Detect which cell encompasses the target text, then output its [X, Y] center coordinate. 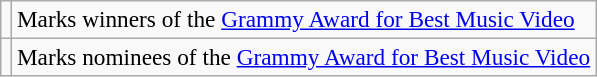
Marks winners of the Grammy Award for Best Music Video [304, 19]
Marks nominees of the Grammy Award for Best Music Video [304, 57]
